Provide the [X, Y] coordinate of the cell's center where the given text is located.  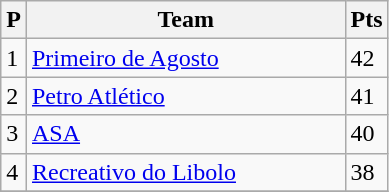
42 [366, 58]
P [14, 20]
Pts [366, 20]
Team [186, 20]
Recreativo do Libolo [186, 172]
2 [14, 96]
1 [14, 58]
40 [366, 134]
4 [14, 172]
ASA [186, 134]
38 [366, 172]
41 [366, 96]
3 [14, 134]
Primeiro de Agosto [186, 58]
Petro Atlético [186, 96]
